Find where the given text appears and provide that cell's center as [x, y] coordinate. 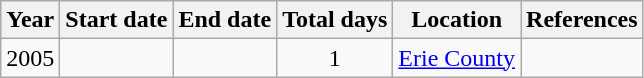
End date [225, 20]
Start date [116, 20]
2005 [30, 58]
Year [30, 20]
Erie County [457, 58]
1 [335, 58]
Location [457, 20]
References [582, 20]
Total days [335, 20]
